Identify which cell holds the provided text, then report its (x, y) central coordinate. 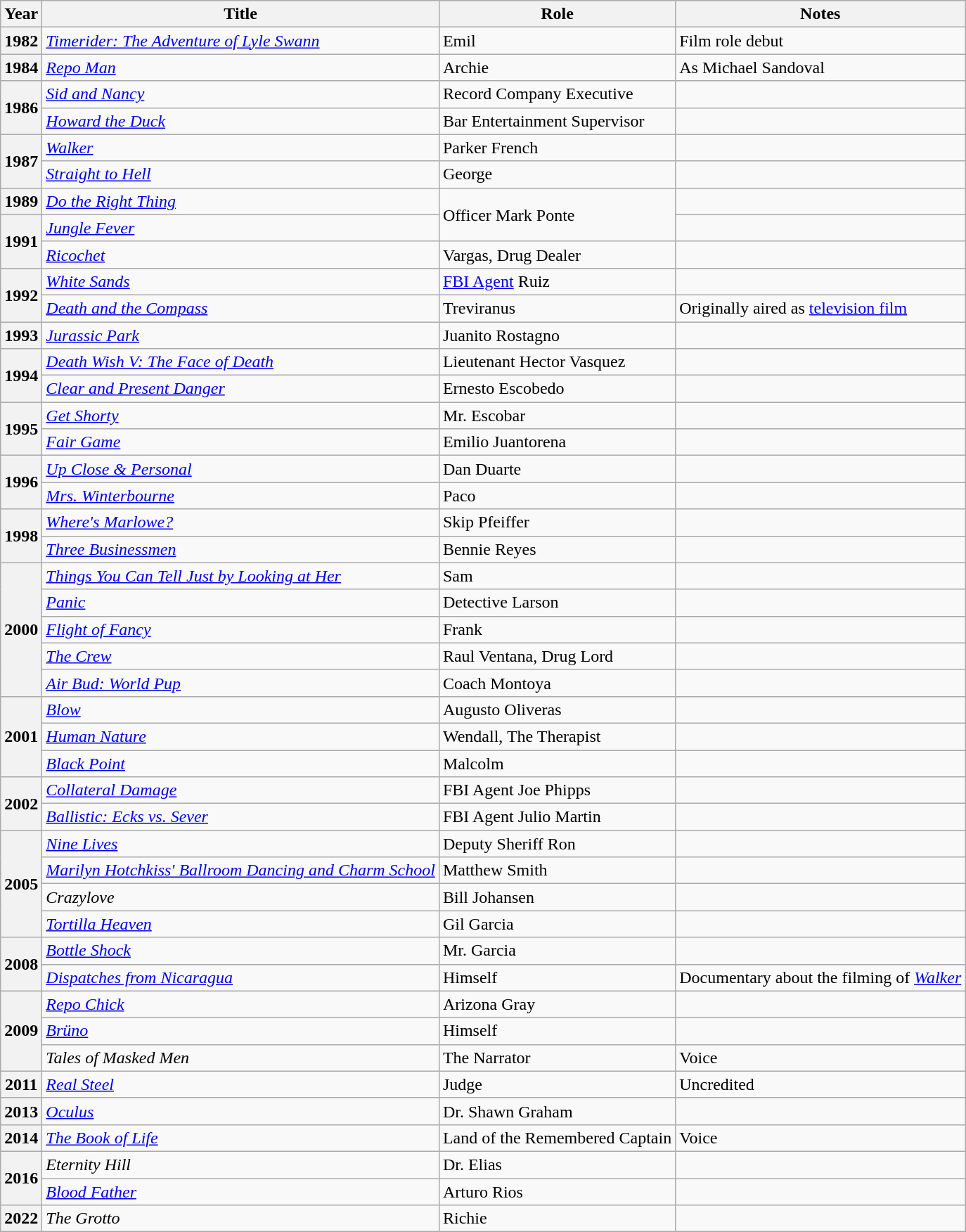
Bar Entertainment Supervisor (557, 121)
2005 (21, 884)
Dan Duarte (557, 469)
Skip Pfeiffer (557, 522)
Tales of Masked Men (240, 1058)
Raul Ventana, Drug Lord (557, 656)
Timerider: The Adventure of Lyle Swann (240, 41)
White Sands (240, 281)
1991 (21, 241)
Officer Mark Ponte (557, 214)
Uncredited (820, 1084)
Emilio Juantorena (557, 442)
Sam (557, 576)
2002 (21, 804)
Three Businessmen (240, 549)
Land of the Remembered Captain (557, 1138)
1982 (21, 41)
2013 (21, 1111)
1998 (21, 536)
Death and the Compass (240, 308)
Arturo Rios (557, 1192)
Oculus (240, 1111)
Record Company Executive (557, 94)
Walker (240, 148)
2008 (21, 964)
Parker French (557, 148)
Dispatches from Nicaragua (240, 977)
1984 (21, 68)
Get Shorty (240, 416)
Deputy Sheriff Ron (557, 844)
Year (21, 14)
Nine Lives (240, 844)
Blow (240, 710)
1996 (21, 482)
Sid and Nancy (240, 94)
2022 (21, 1219)
Mr. Garcia (557, 951)
Jurassic Park (240, 335)
Richie (557, 1219)
Augusto Oliveras (557, 710)
1986 (21, 108)
Vargas, Drug Dealer (557, 255)
Treviranus (557, 308)
Bennie Reyes (557, 549)
Tortilla Heaven (240, 924)
Howard the Duck (240, 121)
FBI Agent Ruiz (557, 281)
Brüno (240, 1031)
FBI Agent Joe Phipps (557, 790)
Death Wish V: The Face of Death (240, 362)
Malcolm (557, 763)
Ballistic: Ecks vs. Sever (240, 817)
Notes (820, 14)
Human Nature (240, 736)
Eternity Hill (240, 1164)
1994 (21, 376)
The Crew (240, 656)
The Grotto (240, 1219)
Mr. Escobar (557, 416)
Gil Garcia (557, 924)
Do the Right Thing (240, 201)
Judge (557, 1084)
Originally aired as television film (820, 308)
Frank (557, 629)
1995 (21, 429)
Documentary about the filming of Walker (820, 977)
Where's Marlowe? (240, 522)
Marilyn Hotchkiss' Ballroom Dancing and Charm School (240, 871)
Fair Game (240, 442)
Title (240, 14)
Flight of Fancy (240, 629)
Up Close & Personal (240, 469)
Detective Larson (557, 603)
Jungle Fever (240, 228)
Dr. Elias (557, 1164)
Film role debut (820, 41)
Wendall, The Therapist (557, 736)
Straight to Hell (240, 174)
Coach Montoya (557, 683)
Paco (557, 496)
As Michael Sandoval (820, 68)
Matthew Smith (557, 871)
FBI Agent Julio Martin (557, 817)
Archie (557, 68)
2016 (21, 1178)
2000 (21, 629)
Bottle Shock (240, 951)
1992 (21, 295)
Lieutenant Hector Vasquez (557, 362)
Arizona Gray (557, 1004)
2014 (21, 1138)
Collateral Damage (240, 790)
Bill Johansen (557, 897)
The Narrator (557, 1058)
1993 (21, 335)
Clear and Present Danger (240, 389)
The Book of Life (240, 1138)
1987 (21, 161)
Emil (557, 41)
1989 (21, 201)
George (557, 174)
Panic (240, 603)
Dr. Shawn Graham (557, 1111)
Repo Chick (240, 1004)
Things You Can Tell Just by Looking at Her (240, 576)
Crazylove (240, 897)
Real Steel (240, 1084)
Black Point (240, 763)
2011 (21, 1084)
Role (557, 14)
Air Bud: World Pup (240, 683)
Blood Father (240, 1192)
Repo Man (240, 68)
2009 (21, 1031)
Juanito Rostagno (557, 335)
2001 (21, 736)
Ricochet (240, 255)
Mrs. Winterbourne (240, 496)
Ernesto Escobedo (557, 389)
